Locate the cell with the specified text and output its (x, y) center coordinate. 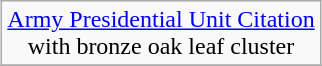
Army Presidential Unit Citationwith bronze oak leaf cluster (161, 34)
